For the text-containing cell, return its midpoint in (x, y) coordinate format. 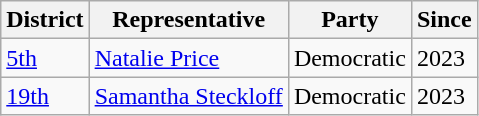
Party (350, 20)
5th (45, 58)
Representative (188, 20)
Samantha Steckloff (188, 96)
19th (45, 96)
District (45, 20)
Since (444, 20)
Natalie Price (188, 58)
